Capture the cell that displays the provided text and extract its (X, Y) central coordinate. 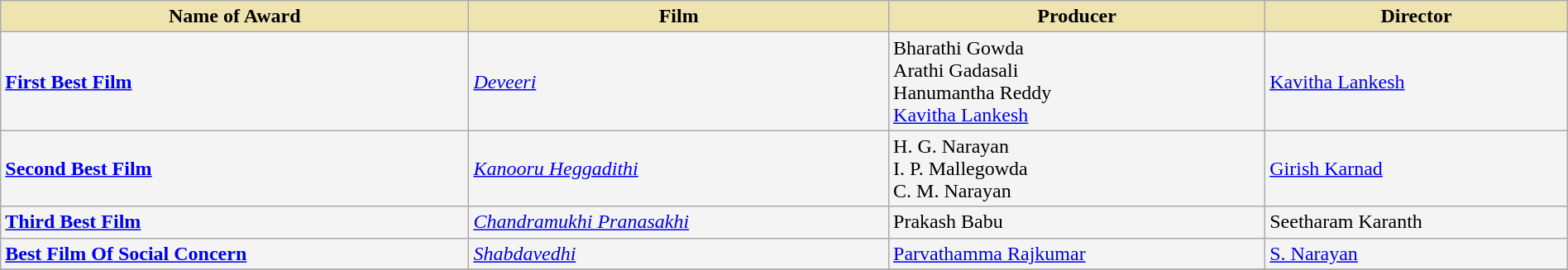
Deveeri (679, 81)
First Best Film (235, 81)
Best Film Of Social Concern (235, 253)
Shabdavedhi (679, 253)
Kavitha Lankesh (1417, 81)
Seetharam Karanth (1417, 222)
H. G. NarayanI. P. MallegowdaC. M. Narayan (1077, 168)
Girish Karnad (1417, 168)
Prakash Babu (1077, 222)
S. Narayan (1417, 253)
Film (679, 17)
Chandramukhi Pranasakhi (679, 222)
Second Best Film (235, 168)
Third Best Film (235, 222)
Parvathamma Rajkumar (1077, 253)
Director (1417, 17)
Bharathi GowdaArathi GadasaliHanumantha ReddyKavitha Lankesh (1077, 81)
Name of Award (235, 17)
Kanooru Heggadithi (679, 168)
Producer (1077, 17)
